For the text-containing cell, return its midpoint in (x, y) coordinate format. 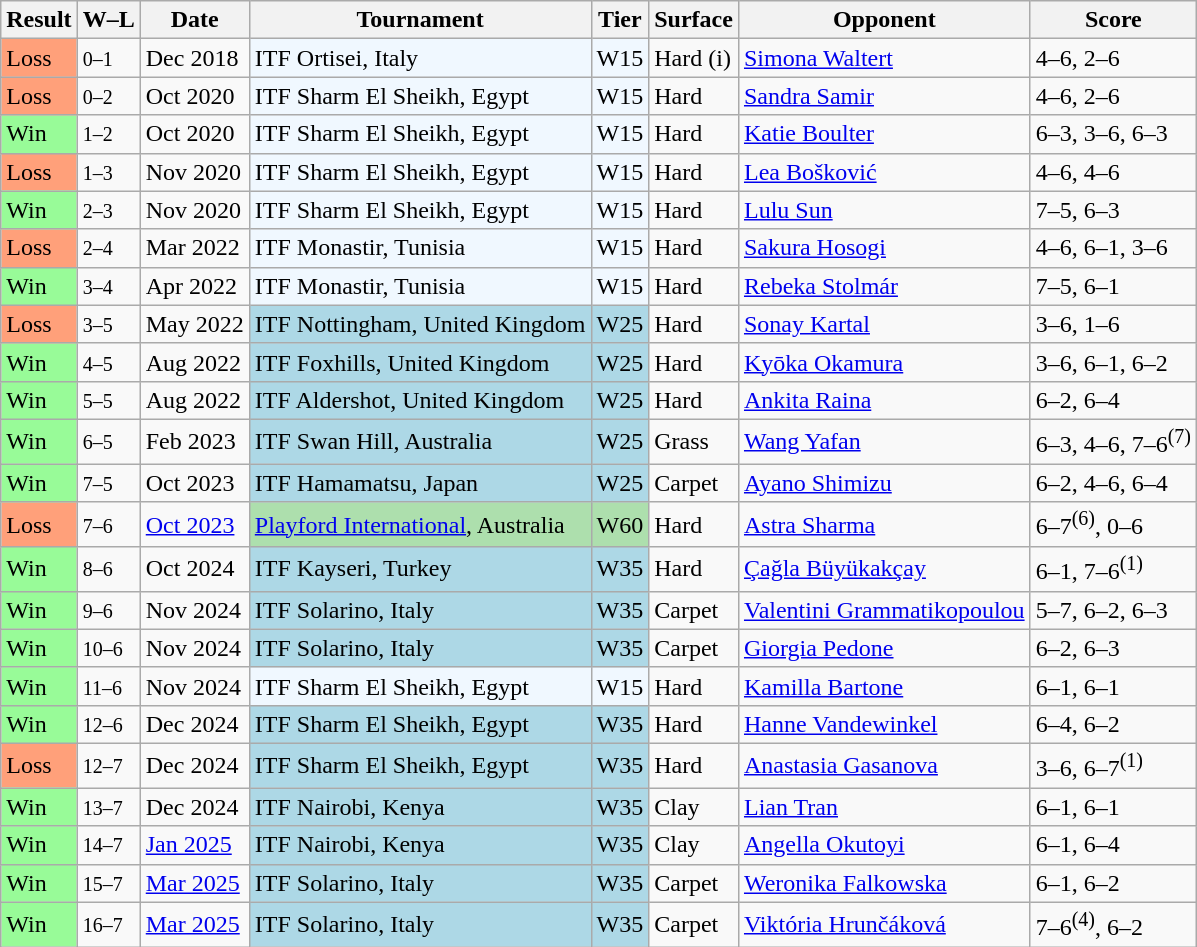
Grass (694, 442)
Lea Bošković (884, 172)
ITF Aldershot, United Kingdom (420, 400)
Simona Waltert (884, 58)
3–6, 1–6 (1113, 324)
6–4, 6–2 (1113, 724)
Kamilla Bartone (884, 686)
6–5 (108, 442)
Dec 2018 (194, 58)
ITF Kayseri, Turkey (420, 570)
10–6 (108, 648)
9–6 (108, 610)
1–3 (108, 172)
May 2022 (194, 324)
6–3, 4–6, 7–6(7) (1113, 442)
12–6 (108, 724)
7–6(4), 6–2 (1113, 924)
3–6, 6–1, 6–2 (1113, 362)
Weronika Falkowska (884, 883)
3–5 (108, 324)
6–1, 6–2 (1113, 883)
Feb 2023 (194, 442)
0–1 (108, 58)
Jan 2025 (194, 845)
W–L (108, 20)
12–7 (108, 766)
Rebeka Stolmár (884, 286)
Hard (i) (694, 58)
Giorgia Pedone (884, 648)
Mar 2022 (194, 248)
14–7 (108, 845)
W60 (620, 524)
1–2 (108, 134)
Date (194, 20)
6–1, 7–6(1) (1113, 570)
7–6 (108, 524)
ITF Foxhills, United Kingdom (420, 362)
6–2, 4–6, 6–4 (1113, 483)
ITF Hamamatsu, Japan (420, 483)
6–7(6), 0–6 (1113, 524)
Viktória Hrunčáková (884, 924)
7–5 (108, 483)
4–5 (108, 362)
Opponent (884, 20)
Sandra Samir (884, 96)
2–4 (108, 248)
15–7 (108, 883)
Valentini Grammatikopoulou (884, 610)
Score (1113, 20)
4–6, 6–1, 3–6 (1113, 248)
Oct 2024 (194, 570)
Anastasia Gasanova (884, 766)
6–1, 6–4 (1113, 845)
7–5, 6–1 (1113, 286)
ITF Swan Hill, Australia (420, 442)
Sakura Hosogi (884, 248)
Kyōka Okamura (884, 362)
Ankita Raina (884, 400)
Ayano Shimizu (884, 483)
5–7, 6–2, 6–3 (1113, 610)
Wang Yafan (884, 442)
Astra Sharma (884, 524)
Katie Boulter (884, 134)
Çağla Büyükakçay (884, 570)
11–6 (108, 686)
8–6 (108, 570)
Playford International, Australia (420, 524)
3–6, 6–7(1) (1113, 766)
Result (39, 20)
5–5 (108, 400)
Angella Okutoyi (884, 845)
Surface (694, 20)
0–2 (108, 96)
ITF Ortisei, Italy (420, 58)
ITF Nottingham, United Kingdom (420, 324)
Apr 2022 (194, 286)
Lian Tran (884, 807)
Lulu Sun (884, 210)
Tier (620, 20)
6–3, 3–6, 6–3 (1113, 134)
Tournament (420, 20)
Hanne Vandewinkel (884, 724)
2–3 (108, 210)
7–5, 6–3 (1113, 210)
4–6, 4–6 (1113, 172)
3–4 (108, 286)
Sonay Kartal (884, 324)
6–2, 6–4 (1113, 400)
16–7 (108, 924)
13–7 (108, 807)
6–2, 6–3 (1113, 648)
